Identify which cell holds the provided text, then report its [X, Y] central coordinate. 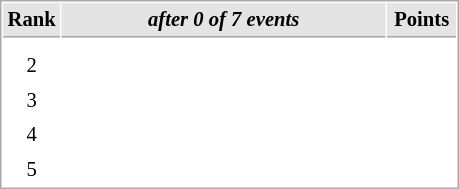
4 [32, 134]
after 0 of 7 events [224, 20]
2 [32, 66]
Rank [32, 20]
Points [422, 20]
3 [32, 100]
5 [32, 170]
